Output the (x, y) coordinate of the center of the cell containing the given text.  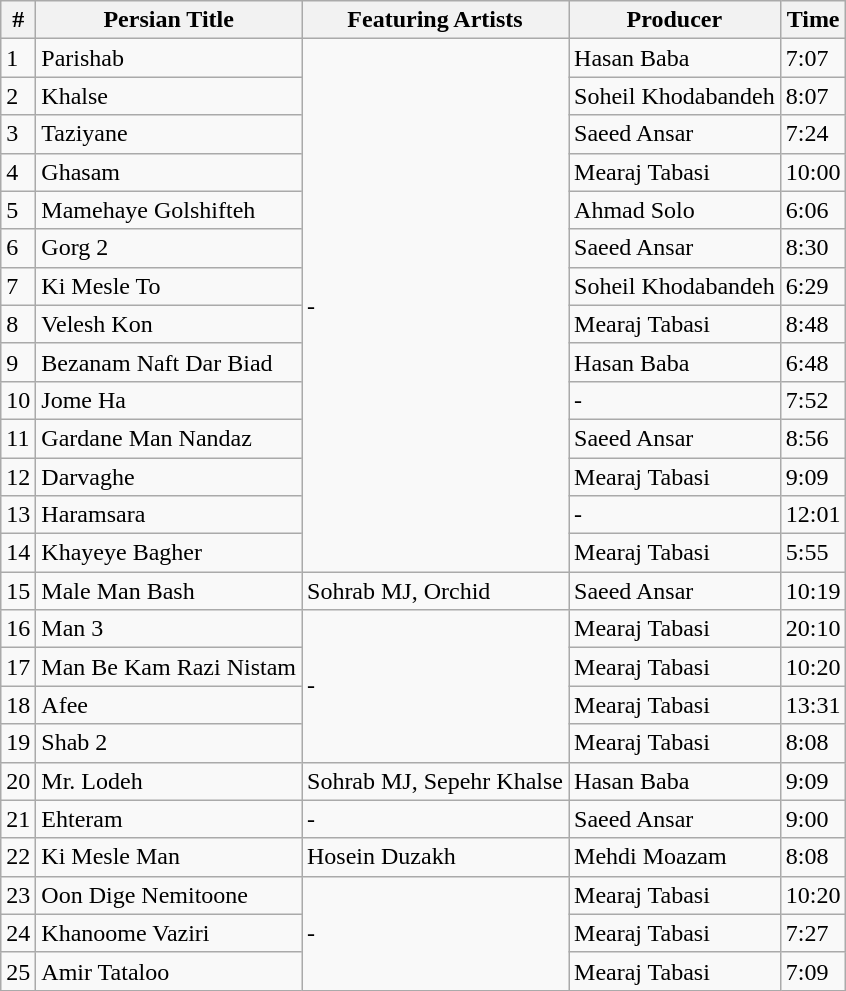
3 (18, 134)
Sohrab MJ, Orchid (436, 591)
6:29 (813, 286)
Bezanam Naft Dar Biad (169, 362)
7:09 (813, 971)
Mr. Lodeh (169, 781)
2 (18, 96)
Shab 2 (169, 743)
18 (18, 705)
9 (18, 362)
20:10 (813, 629)
Oon Dige Nemitoone (169, 895)
Jome Ha (169, 400)
21 (18, 819)
5 (18, 210)
6:06 (813, 210)
7:52 (813, 400)
1 (18, 58)
23 (18, 895)
Man Be Kam Razi Nistam (169, 667)
25 (18, 971)
8:48 (813, 324)
Velesh Kon (169, 324)
Male Man Bash (169, 591)
Taziyane (169, 134)
Featuring Artists (436, 20)
24 (18, 933)
Khayeye Bagher (169, 553)
12 (18, 477)
19 (18, 743)
Mamehaye Golshifteh (169, 210)
22 (18, 857)
10:00 (813, 172)
8:30 (813, 248)
11 (18, 438)
Ahmad Solo (675, 210)
6:48 (813, 362)
Producer (675, 20)
Amir Tataloo (169, 971)
5:55 (813, 553)
Mehdi Moazam (675, 857)
10:19 (813, 591)
20 (18, 781)
14 (18, 553)
16 (18, 629)
7:07 (813, 58)
Hosein Duzakh (436, 857)
Man 3 (169, 629)
8:56 (813, 438)
Parishab (169, 58)
Time (813, 20)
7:27 (813, 933)
7 (18, 286)
Afee (169, 705)
13 (18, 515)
Ki Mesle Man (169, 857)
15 (18, 591)
Ehteram (169, 819)
9:00 (813, 819)
12:01 (813, 515)
Gardane Man Nandaz (169, 438)
10 (18, 400)
Gorg 2 (169, 248)
13:31 (813, 705)
4 (18, 172)
Haramsara (169, 515)
17 (18, 667)
8 (18, 324)
8:07 (813, 96)
Ghasam (169, 172)
Ki Mesle To (169, 286)
Khanoome Vaziri (169, 933)
7:24 (813, 134)
# (18, 20)
Persian Title (169, 20)
Khalse (169, 96)
Darvaghe (169, 477)
6 (18, 248)
Sohrab MJ, Sepehr Khalse (436, 781)
